Determine the (x, y) coordinate at the center of the cell enclosing the given text.  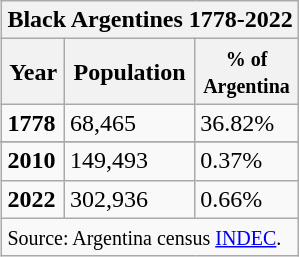
149,493 (129, 161)
2022 (34, 199)
% ofArgentina (247, 72)
Source: Argentina census INDEC. (150, 237)
Population (129, 72)
68,465 (129, 123)
Year (34, 72)
0.66% (247, 199)
36.82% (247, 123)
2010 (34, 161)
0.37% (247, 161)
Black Argentines 1778-2022 (150, 20)
1778 (34, 123)
302,936 (129, 199)
